Return the (X, Y) coordinate for the center point of the cell that contains the specified text.  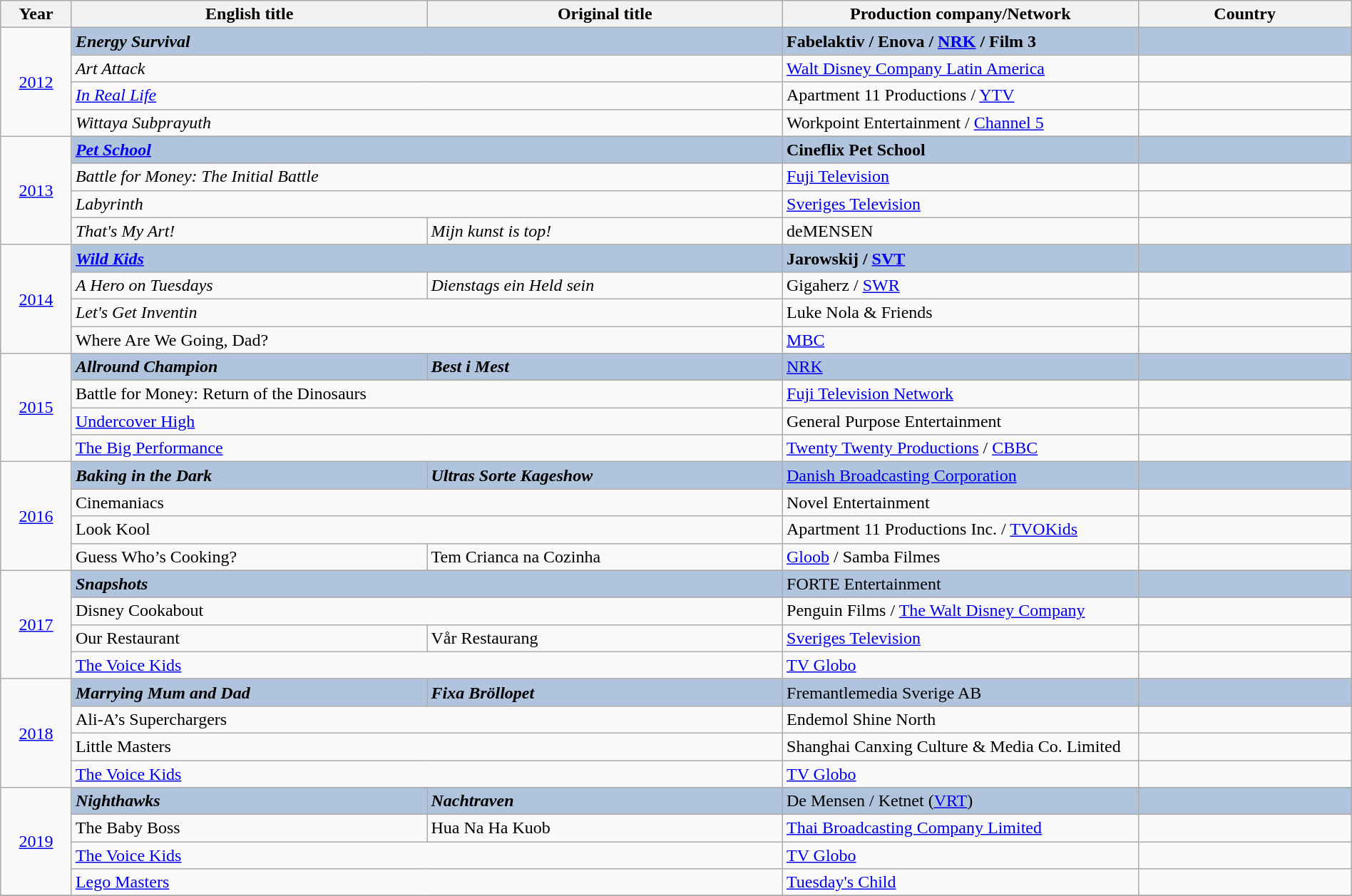
Danish Broadcasting Corporation (961, 475)
2017 (36, 624)
Fabelaktiv / Enova / NRK / Film 3 (961, 41)
Production company/Network (961, 14)
Vår Restaurang (605, 638)
Novel Entertainment (961, 503)
Guess Who’s Cooking? (250, 557)
Undercover High (426, 421)
Baking in the Dark (250, 475)
Best i Mest (605, 367)
Tuesday's Child (961, 882)
Where Are We Going, Dad? (426, 340)
That's My Art! (250, 231)
Fremantlemedia Sverige AB (961, 692)
Tem Crianca na Cozinha (605, 557)
A Hero on Tuesdays (250, 285)
Pet School (426, 150)
Marrying Mum and Dad (250, 692)
Gloob / Samba Filmes (961, 557)
Look Kool (426, 530)
Nachtraven (605, 801)
Cinemaniacs (426, 503)
Wittaya Subprayuth (426, 123)
Original title (605, 14)
Walt Disney Company Latin America (961, 68)
Apartment 11 Productions Inc. / TVOKids (961, 530)
Labyrinth (426, 204)
Fixa Bröllopet (605, 692)
Snapshots (426, 584)
The Baby Boss (250, 828)
2019 (36, 842)
2016 (36, 516)
Mijn kunst is top! (605, 231)
2014 (36, 299)
Nighthawks (250, 801)
Gigaherz / SWR (961, 285)
Year (36, 14)
Disney Cookabout (426, 611)
Country (1245, 14)
Fuji Television Network (961, 394)
Twenty Twenty Productions / CBBC (961, 448)
deMENSEN (961, 231)
Ali-A’s Superchargers (426, 719)
FORTE Entertainment (961, 584)
Let's Get Inventin (426, 312)
Cineflix Pet School (961, 150)
Workpoint Entertainment / Channel 5 (961, 123)
Battle for Money: The Initial Battle (426, 177)
Allround Champion (250, 367)
Art Attack (426, 68)
Lego Masters (426, 882)
Jarowskij / SVT (961, 258)
Thai Broadcasting Company Limited (961, 828)
Shanghai Canxing Culture & Media Co. Limited (961, 746)
Luke Nola & Friends (961, 312)
Little Masters (426, 746)
General Purpose Entertainment (961, 421)
Hua Na Ha Kuob (605, 828)
English title (250, 14)
In Real Life (426, 96)
The Big Performance (426, 448)
2015 (36, 408)
2012 (36, 82)
MBC (961, 340)
Fuji Television (961, 177)
Penguin Films / The Walt Disney Company (961, 611)
Endemol Shine North (961, 719)
2018 (36, 733)
2013 (36, 190)
Our Restaurant (250, 638)
Battle for Money: Return of the Dinosaurs (426, 394)
Ultras Sorte Kageshow (605, 475)
Energy Survival (426, 41)
Apartment 11 Productions / YTV (961, 96)
NRK (961, 367)
De Mensen / Ketnet (VRT) (961, 801)
Wild Kids (426, 258)
Dienstags ein Held sein (605, 285)
